From the cell containing the given text, extract its center point as [x, y] coordinate. 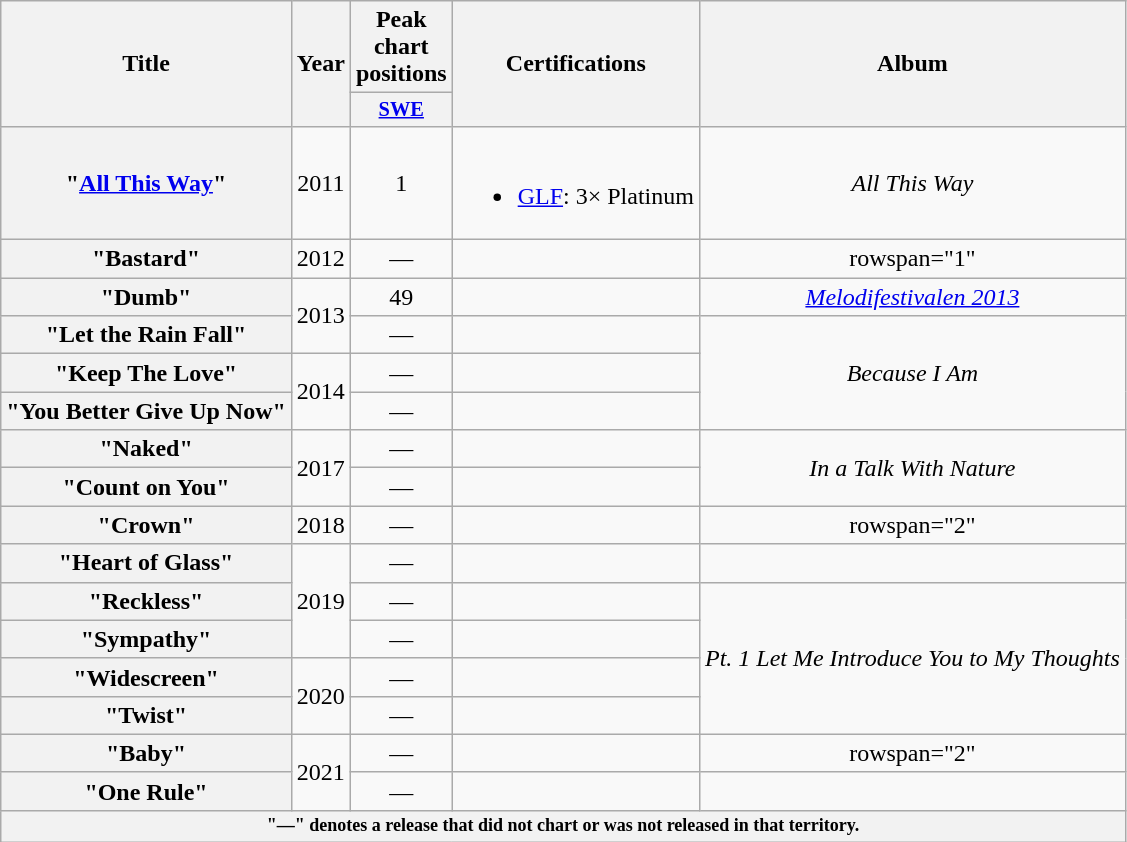
2018 [320, 525]
"Bastard" [146, 259]
2012 [320, 259]
"Keep The Love" [146, 373]
"Count on You" [146, 487]
2013 [320, 316]
"Twist" [146, 715]
"Dumb" [146, 297]
Peak chart positions [401, 47]
"Heart of Glass" [146, 563]
Year [320, 64]
"Crown" [146, 525]
2017 [320, 468]
All This Way [912, 182]
1 [401, 182]
Title [146, 64]
GLF: 3× Platinum [576, 182]
"—" denotes a release that did not chart or was not released in that territory. [564, 826]
Pt. 1 Let Me Introduce You to My Thoughts [912, 658]
SWE [401, 110]
2019 [320, 601]
"You Better Give Up Now" [146, 411]
"Naked" [146, 449]
"Reckless" [146, 601]
"Baby" [146, 753]
49 [401, 297]
rowspan="1" [912, 259]
Certifications [576, 64]
"One Rule" [146, 791]
2020 [320, 696]
In a Talk With Nature [912, 468]
2011 [320, 182]
"All This Way" [146, 182]
Melodifestivalen 2013 [912, 297]
2021 [320, 772]
Because I Am [912, 373]
"Sympathy" [146, 639]
"Let the Rain Fall" [146, 335]
2014 [320, 392]
Album [912, 64]
"Widescreen" [146, 677]
